From the cell containing the given text, extract its center point as (x, y) coordinate. 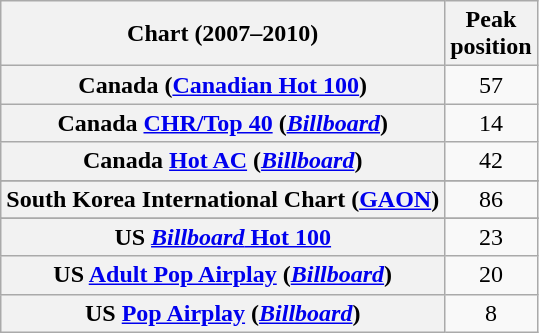
Peakposition (491, 34)
86 (491, 199)
23 (491, 237)
Chart (2007–2010) (223, 34)
South Korea International Chart (GAON) (223, 199)
42 (491, 161)
8 (491, 313)
Canada (Canadian Hot 100) (223, 85)
US Pop Airplay (Billboard) (223, 313)
US Billboard Hot 100 (223, 237)
57 (491, 85)
Canada CHR/Top 40 (Billboard) (223, 123)
Canada Hot AC (Billboard) (223, 161)
14 (491, 123)
US Adult Pop Airplay (Billboard) (223, 275)
20 (491, 275)
